Capture the cell that displays the provided text and extract its [x, y] central coordinate. 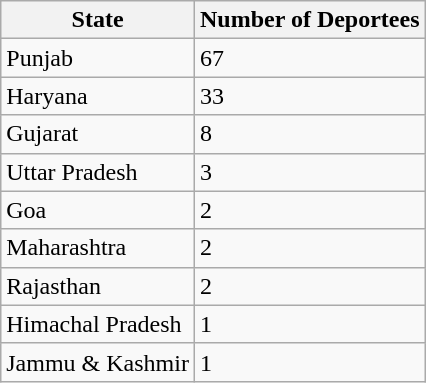
Jammu & Kashmir [98, 362]
8 [310, 134]
3 [310, 172]
Haryana [98, 96]
Punjab [98, 58]
Gujarat [98, 134]
Rajasthan [98, 286]
33 [310, 96]
Uttar Pradesh [98, 172]
67 [310, 58]
Goa [98, 210]
Number of Deportees [310, 20]
State [98, 20]
Himachal Pradesh [98, 324]
Maharashtra [98, 248]
